Identify which cell holds the provided text, then report its (x, y) central coordinate. 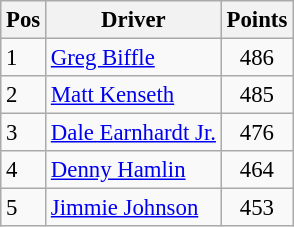
2 (24, 95)
5 (24, 208)
Denny Hamlin (134, 170)
4 (24, 170)
Greg Biffle (134, 58)
464 (256, 170)
Driver (134, 20)
476 (256, 133)
486 (256, 58)
1 (24, 58)
485 (256, 95)
Points (256, 20)
Pos (24, 20)
Dale Earnhardt Jr. (134, 133)
Jimmie Johnson (134, 208)
453 (256, 208)
Matt Kenseth (134, 95)
3 (24, 133)
